Capture the cell that displays the provided text and extract its (x, y) central coordinate. 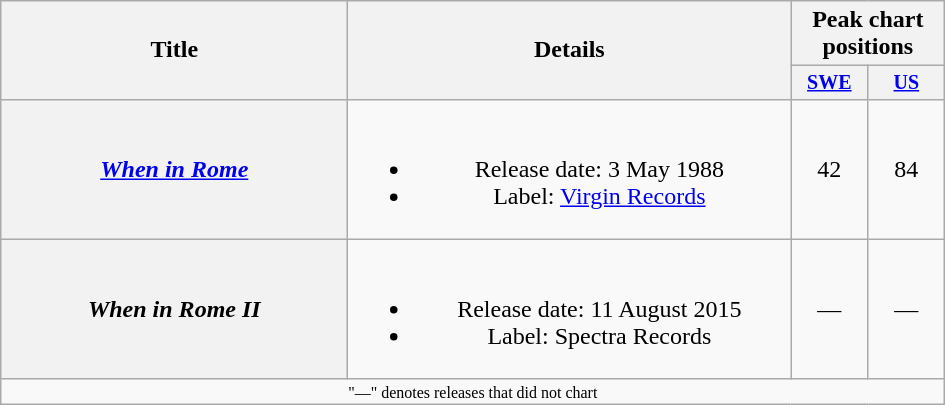
Title (174, 50)
Details (570, 50)
84 (906, 169)
When in Rome II (174, 309)
When in Rome (174, 169)
"—" denotes releases that did not chart (473, 391)
42 (830, 169)
Release date: 3 May 1988Label: Virgin Records (570, 169)
SWE (830, 82)
US (906, 82)
Release date: 11 August 2015Label: Spectra Records (570, 309)
Peak chart positions (868, 34)
